Search for the cell housing the specified text and yield its [x, y] center coordinate. 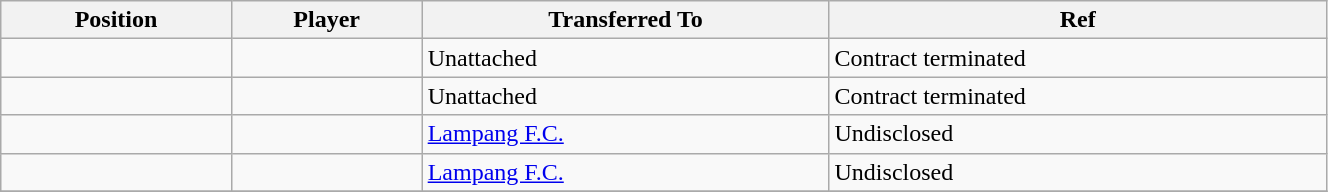
Position [116, 20]
Ref [1078, 20]
Transferred To [626, 20]
Player [326, 20]
